Return the (x, y) coordinate for the center point of the cell that contains the specified text.  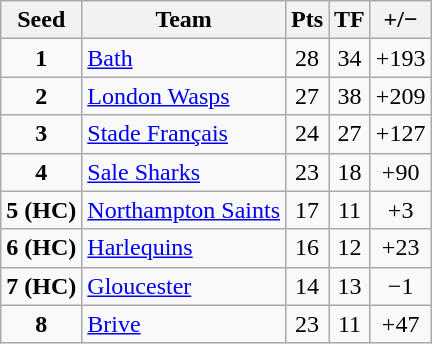
+193 (400, 58)
London Wasps (184, 96)
14 (308, 286)
16 (308, 248)
+127 (400, 134)
13 (350, 286)
Gloucester (184, 286)
Northampton Saints (184, 210)
+209 (400, 96)
+3 (400, 210)
2 (42, 96)
Pts (308, 20)
5 (HC) (42, 210)
TF (350, 20)
24 (308, 134)
Sale Sharks (184, 172)
Team (184, 20)
3 (42, 134)
34 (350, 58)
1 (42, 58)
+47 (400, 324)
8 (42, 324)
+/− (400, 20)
Harlequins (184, 248)
Seed (42, 20)
Stade Français (184, 134)
38 (350, 96)
−1 (400, 286)
+23 (400, 248)
18 (350, 172)
7 (HC) (42, 286)
Bath (184, 58)
Brive (184, 324)
28 (308, 58)
12 (350, 248)
17 (308, 210)
4 (42, 172)
+90 (400, 172)
6 (HC) (42, 248)
